Extract the [x, y] coordinate from the center of the cell holding the provided text.  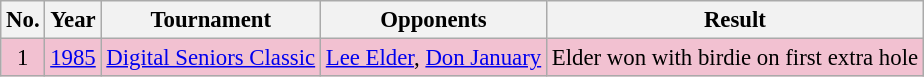
Elder won with birdie on first extra hole [734, 58]
Tournament [210, 20]
Result [734, 20]
Digital Seniors Classic [210, 58]
1985 [73, 58]
No. [23, 20]
Opponents [433, 20]
1 [23, 58]
Year [73, 20]
Lee Elder, Don January [433, 58]
